Capture the cell that displays the provided text and extract its (x, y) central coordinate. 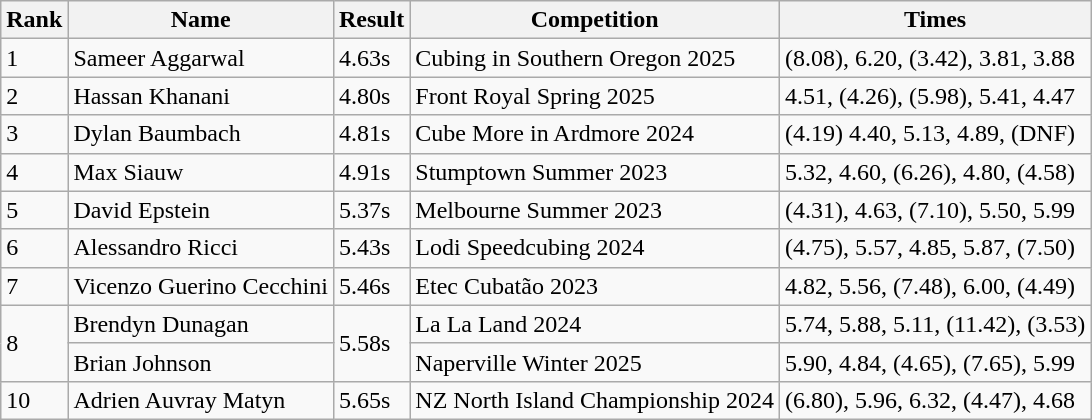
Sameer Aggarwal (201, 58)
Cubing in Southern Oregon 2025 (595, 58)
Alessandro Ricci (201, 248)
Adrien Auvray Matyn (201, 400)
NZ North Island Championship 2024 (595, 400)
Brendyn Dunagan (201, 324)
4.80s (371, 96)
David Epstein (201, 210)
7 (34, 286)
4.81s (371, 134)
Naperville Winter 2025 (595, 362)
Brian Johnson (201, 362)
Result (371, 20)
Competition (595, 20)
5.74, 5.88, 5.11, (11.42), (3.53) (934, 324)
(6.80), 5.96, 6.32, (4.47), 4.68 (934, 400)
Melbourne Summer 2023 (595, 210)
5.90, 4.84, (4.65), (7.65), 5.99 (934, 362)
1 (34, 58)
Etec Cubatão 2023 (595, 286)
5.65s (371, 400)
5.46s (371, 286)
Times (934, 20)
Name (201, 20)
3 (34, 134)
(8.08), 6.20, (3.42), 3.81, 3.88 (934, 58)
Cube More in Ardmore 2024 (595, 134)
4.51, (4.26), (5.98), 5.41, 4.47 (934, 96)
2 (34, 96)
5.32, 4.60, (6.26), 4.80, (4.58) (934, 172)
4.91s (371, 172)
5.37s (371, 210)
Hassan Khanani (201, 96)
6 (34, 248)
Front Royal Spring 2025 (595, 96)
5.43s (371, 248)
La La Land 2024 (595, 324)
5.58s (371, 343)
(4.19) 4.40, 5.13, 4.89, (DNF) (934, 134)
Rank (34, 20)
Dylan Baumbach (201, 134)
4.82, 5.56, (7.48), 6.00, (4.49) (934, 286)
5 (34, 210)
10 (34, 400)
4.63s (371, 58)
Max Siauw (201, 172)
Lodi Speedcubing 2024 (595, 248)
4 (34, 172)
Vicenzo Guerino Cecchini (201, 286)
Stumptown Summer 2023 (595, 172)
8 (34, 343)
(4.31), 4.63, (7.10), 5.50, 5.99 (934, 210)
(4.75), 5.57, 4.85, 5.87, (7.50) (934, 248)
